Return the [X, Y] coordinate for the center point of the cell that contains the specified text.  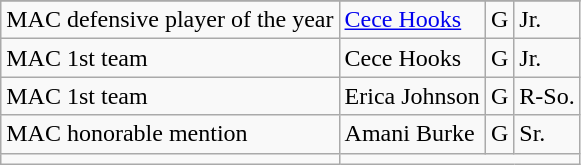
MAC honorable mention [170, 134]
Erica Johnson [412, 96]
Amani Burke [412, 134]
MAC defensive player of the year [170, 20]
R-So. [547, 96]
Sr. [547, 134]
